Pinpoint the cell where the given text exists, returning its [x, y] midpoint coordinate. 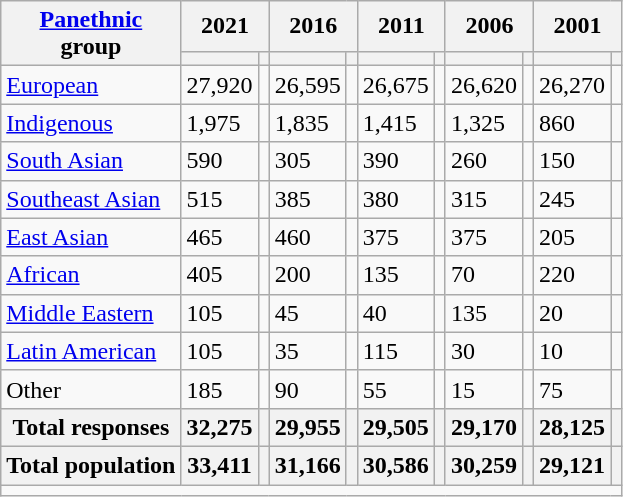
465 [220, 237]
27,920 [220, 85]
Panethnicgroup [91, 34]
70 [484, 275]
205 [572, 237]
Latin American [91, 351]
African [91, 275]
29,170 [484, 427]
2021 [225, 26]
Indigenous [91, 123]
33,411 [220, 465]
30 [484, 351]
380 [396, 199]
460 [308, 237]
305 [308, 161]
Other [91, 389]
1,415 [396, 123]
55 [396, 389]
26,675 [396, 85]
1,975 [220, 123]
26,620 [484, 85]
30,259 [484, 465]
860 [572, 123]
Southeast Asian [91, 199]
200 [308, 275]
Total responses [91, 427]
220 [572, 275]
35 [308, 351]
90 [308, 389]
2006 [489, 26]
Middle Eastern [91, 313]
29,955 [308, 427]
405 [220, 275]
2011 [401, 26]
515 [220, 199]
Total population [91, 465]
150 [572, 161]
30,586 [396, 465]
10 [572, 351]
26,595 [308, 85]
1,325 [484, 123]
26,270 [572, 85]
East Asian [91, 237]
2001 [578, 26]
20 [572, 313]
390 [396, 161]
245 [572, 199]
315 [484, 199]
29,505 [396, 427]
South Asian [91, 161]
115 [396, 351]
European [91, 85]
590 [220, 161]
260 [484, 161]
45 [308, 313]
185 [220, 389]
32,275 [220, 427]
40 [396, 313]
2016 [313, 26]
31,166 [308, 465]
75 [572, 389]
385 [308, 199]
28,125 [572, 427]
1,835 [308, 123]
15 [484, 389]
29,121 [572, 465]
